Return the [x, y] coordinate for the center point of the cell that contains the specified text.  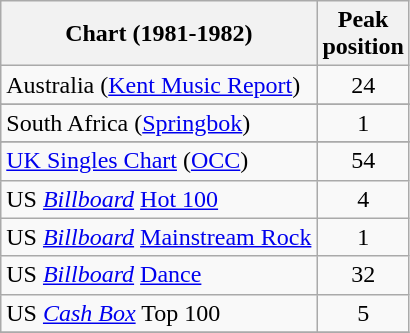
US Cash Box Top 100 [159, 313]
5 [363, 313]
4 [363, 199]
54 [363, 161]
UK Singles Chart (OCC) [159, 161]
US Billboard Mainstream Rock [159, 237]
Chart (1981-1982) [159, 34]
Peakposition [363, 34]
US Billboard Hot 100 [159, 199]
South Africa (Springbok) [159, 123]
US Billboard Dance [159, 275]
24 [363, 85]
Australia (Kent Music Report) [159, 85]
32 [363, 275]
